Find where the given text appears and provide that cell's center as [X, Y] coordinate. 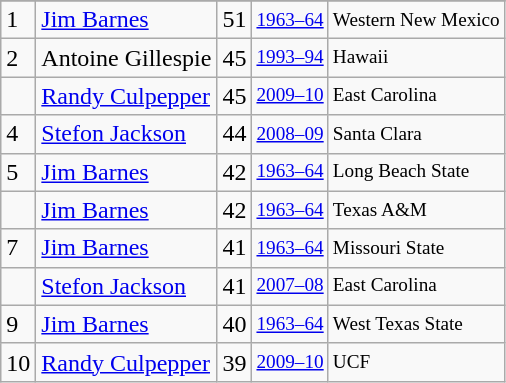
40 [234, 324]
Hawaii [416, 58]
10 [18, 362]
2008–09 [290, 134]
Texas A&M [416, 210]
Long Beach State [416, 172]
2007–08 [290, 286]
Antoine Gillespie [126, 58]
7 [18, 248]
UCF [416, 362]
51 [234, 20]
1993–94 [290, 58]
2 [18, 58]
Western New Mexico [416, 20]
West Texas State [416, 324]
1 [18, 20]
9 [18, 324]
4 [18, 134]
44 [234, 134]
Santa Clara [416, 134]
5 [18, 172]
Missouri State [416, 248]
39 [234, 362]
